From the cell containing the given text, extract its center point as [x, y] coordinate. 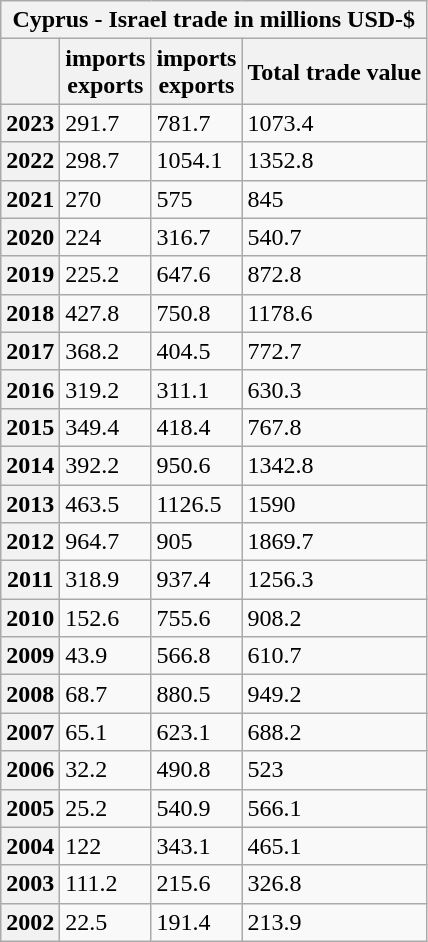
2022 [30, 161]
1256.3 [334, 580]
623.1 [196, 732]
2017 [30, 351]
1590 [334, 503]
25.2 [106, 808]
540.9 [196, 808]
2023 [30, 123]
630.3 [334, 389]
2015 [30, 427]
490.8 [196, 770]
270 [106, 199]
343.1 [196, 846]
2005 [30, 808]
65.1 [106, 732]
647.6 [196, 275]
845 [334, 199]
2008 [30, 694]
767.8 [334, 427]
22.5 [106, 922]
2012 [30, 542]
2019 [30, 275]
1342.8 [334, 465]
122 [106, 846]
311.1 [196, 389]
191.4 [196, 922]
2013 [30, 503]
755.6 [196, 618]
224 [106, 237]
2006 [30, 770]
566.1 [334, 808]
1126.5 [196, 503]
2011 [30, 580]
523 [334, 770]
2021 [30, 199]
2004 [30, 846]
427.8 [106, 313]
566.8 [196, 656]
2002 [30, 922]
575 [196, 199]
215.6 [196, 884]
880.5 [196, 694]
392.2 [106, 465]
68.7 [106, 694]
Cyprus - Israel trade in millions USD-$ [214, 20]
152.6 [106, 618]
418.4 [196, 427]
950.6 [196, 465]
1178.6 [334, 313]
949.2 [334, 694]
688.2 [334, 732]
111.2 [106, 884]
318.9 [106, 580]
781.7 [196, 123]
610.7 [334, 656]
772.7 [334, 351]
2010 [30, 618]
319.2 [106, 389]
Total trade value [334, 72]
213.9 [334, 922]
2016 [30, 389]
2020 [30, 237]
2009 [30, 656]
905 [196, 542]
2003 [30, 884]
540.7 [334, 237]
404.5 [196, 351]
1869.7 [334, 542]
465.1 [334, 846]
43.9 [106, 656]
908.2 [334, 618]
32.2 [106, 770]
937.4 [196, 580]
291.7 [106, 123]
2014 [30, 465]
750.8 [196, 313]
368.2 [106, 351]
1054.1 [196, 161]
298.7 [106, 161]
349.4 [106, 427]
326.8 [334, 884]
1352.8 [334, 161]
2007 [30, 732]
225.2 [106, 275]
463.5 [106, 503]
316.7 [196, 237]
1073.4 [334, 123]
964.7 [106, 542]
2018 [30, 313]
872.8 [334, 275]
